From the cell containing the given text, extract its center point as (x, y) coordinate. 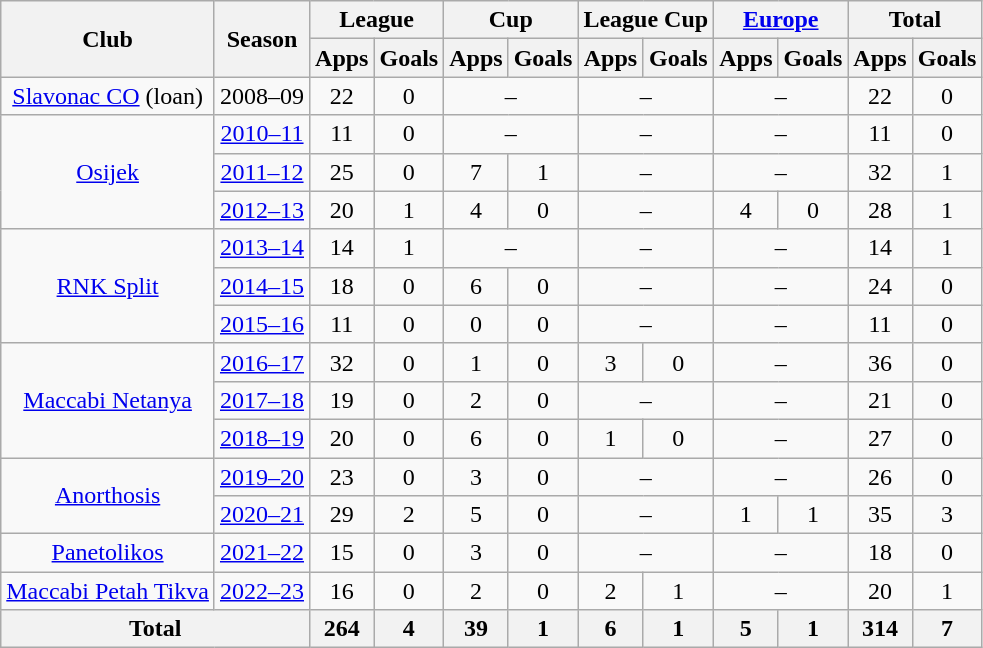
2011–12 (262, 172)
23 (342, 477)
21 (880, 400)
29 (342, 515)
25 (342, 172)
RNK Split (108, 286)
Europe (781, 20)
Maccabi Petah Tikva (108, 591)
2014–15 (262, 286)
2017–18 (262, 400)
League (377, 20)
2012–13 (262, 210)
26 (880, 477)
36 (880, 362)
2010–11 (262, 134)
Maccabi Netanya (108, 400)
2019–20 (262, 477)
19 (342, 400)
35 (880, 515)
2008–09 (262, 96)
2020–21 (262, 515)
2018–19 (262, 438)
Season (262, 39)
2013–14 (262, 248)
Panetolikos (108, 553)
League Cup (646, 20)
16 (342, 591)
Anorthosis (108, 496)
Slavonac CO (loan) (108, 96)
27 (880, 438)
39 (476, 629)
2015–16 (262, 324)
24 (880, 286)
15 (342, 553)
Cup (511, 20)
28 (880, 210)
314 (880, 629)
2022–23 (262, 591)
264 (342, 629)
2016–17 (262, 362)
Osijek (108, 172)
2021–22 (262, 553)
Club (108, 39)
